Search for the cell housing the specified text and yield its [X, Y] center coordinate. 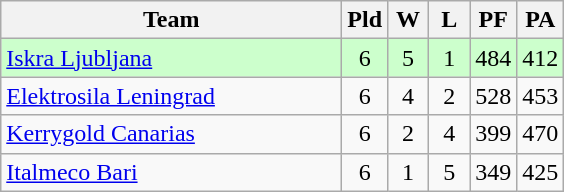
Italmeco Bari [172, 172]
Elektrosila Leningrad [172, 96]
Team [172, 20]
L [450, 20]
412 [540, 58]
399 [494, 134]
470 [540, 134]
528 [494, 96]
Kerrygold Canarias [172, 134]
484 [494, 58]
349 [494, 172]
Pld [365, 20]
PA [540, 20]
PF [494, 20]
453 [540, 96]
W [408, 20]
Iskra Ljubljana [172, 58]
425 [540, 172]
